Find where the given text appears and provide that cell's center as [X, Y] coordinate. 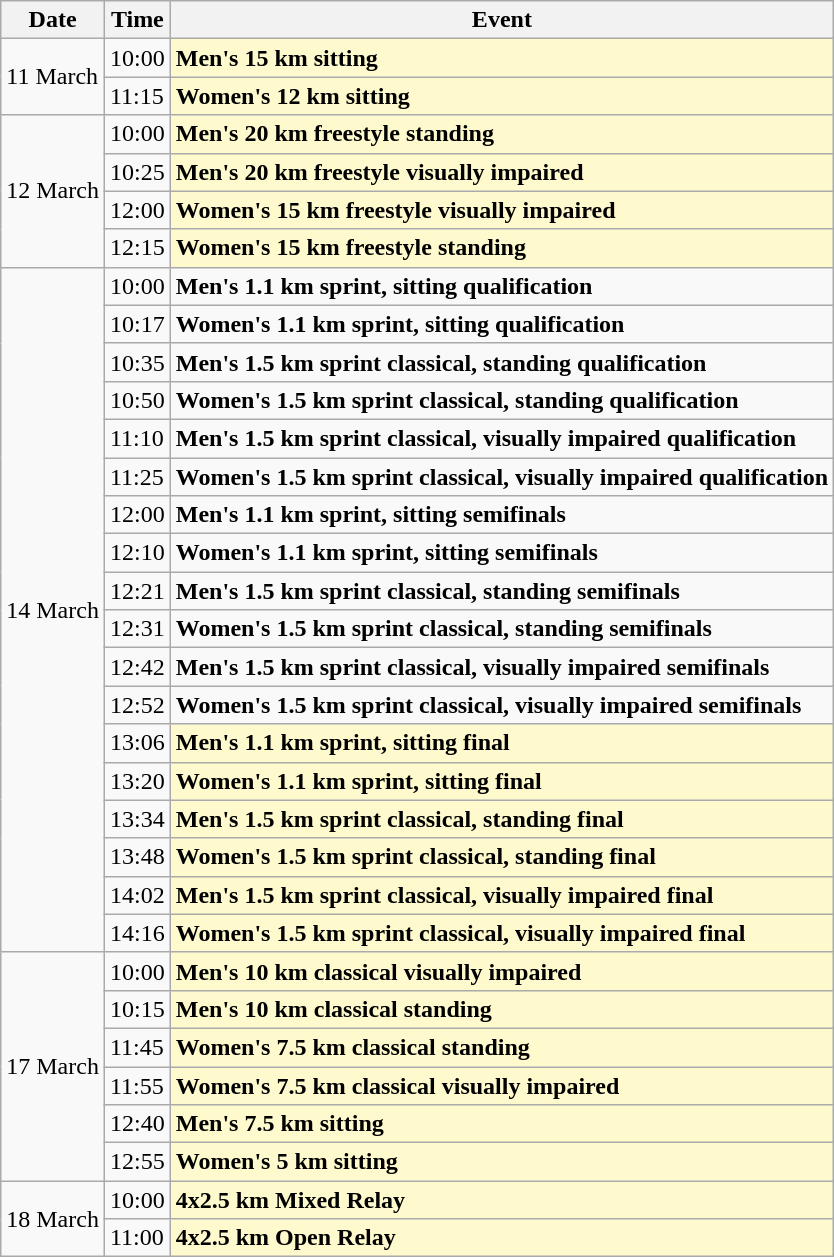
11 March [53, 77]
10:25 [137, 172]
Women's 12 km sitting [502, 96]
Men's 1.5 km sprint classical, visually impaired qualification [502, 438]
12:31 [137, 629]
13:48 [137, 857]
14:16 [137, 933]
Men's 1.5 km sprint classical, visually impaired semifinals [502, 667]
Men's 1.1 km sprint, sitting qualification [502, 286]
Men's 1.5 km sprint classical, standing qualification [502, 362]
12:21 [137, 591]
Women's 1.5 km sprint classical, standing qualification [502, 400]
18 March [53, 1219]
Women's 7.5 km classical standing [502, 1047]
Women's 1.5 km sprint classical, visually impaired final [502, 933]
11:15 [137, 96]
Men's 1.1 km sprint, sitting semifinals [502, 515]
Women's 1.5 km sprint classical, visually impaired semifinals [502, 705]
12:40 [137, 1124]
11:10 [137, 438]
Men's 10 km classical standing [502, 1009]
Men's 15 km sitting [502, 58]
11:55 [137, 1085]
Event [502, 20]
Men's 1.1 km sprint, sitting final [502, 743]
10:50 [137, 400]
Men's 7.5 km sitting [502, 1124]
Men's 1.5 km sprint classical, standing final [502, 819]
11:45 [137, 1047]
Women's 1.5 km sprint classical, visually impaired qualification [502, 477]
12:52 [137, 705]
Men's 20 km freestyle standing [502, 134]
4x2.5 km Open Relay [502, 1238]
Women's 1.1 km sprint, sitting qualification [502, 324]
12:10 [137, 553]
Women's 7.5 km classical visually impaired [502, 1085]
10:35 [137, 362]
Women's 15 km freestyle standing [502, 248]
Women's 1.5 km sprint classical, standing semifinals [502, 629]
12:42 [137, 667]
12:15 [137, 248]
14 March [53, 610]
Women's 1.1 km sprint, sitting semifinals [502, 553]
10:15 [137, 1009]
Men's 10 km classical visually impaired [502, 971]
Women's 5 km sitting [502, 1162]
14:02 [137, 895]
Men's 20 km freestyle visually impaired [502, 172]
Women's 15 km freestyle visually impaired [502, 210]
12 March [53, 191]
4x2.5 km Mixed Relay [502, 1200]
Women's 1.1 km sprint, sitting final [502, 781]
Women's 1.5 km sprint classical, standing final [502, 857]
17 March [53, 1066]
10:17 [137, 324]
Date [53, 20]
12:55 [137, 1162]
13:34 [137, 819]
13:06 [137, 743]
Time [137, 20]
Men's 1.5 km sprint classical, standing semifinals [502, 591]
Men's 1.5 km sprint classical, visually impaired final [502, 895]
11:25 [137, 477]
13:20 [137, 781]
11:00 [137, 1238]
